Capture the cell that displays the provided text and extract its (X, Y) central coordinate. 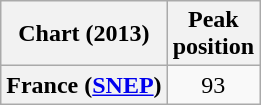
93 (213, 85)
France (SNEP) (84, 85)
Chart (2013) (84, 34)
Peakposition (213, 34)
